Extract the (X, Y) coordinate from the center of the cell holding the provided text.  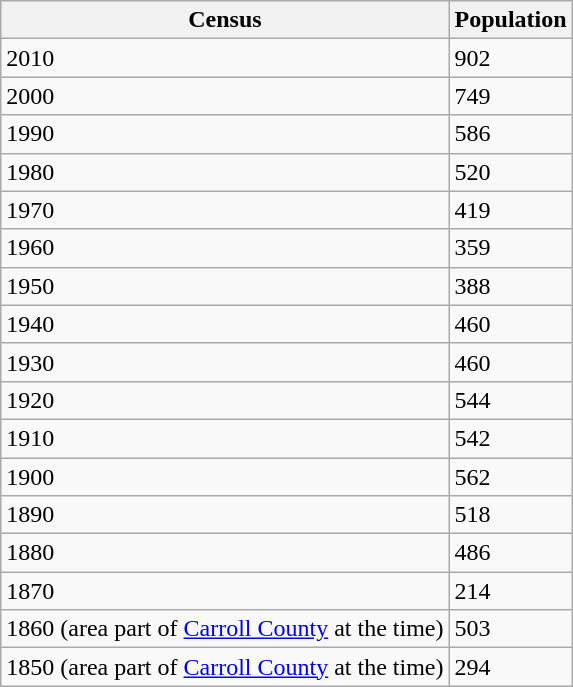
544 (510, 400)
503 (510, 629)
1980 (225, 172)
359 (510, 248)
486 (510, 553)
388 (510, 286)
1910 (225, 438)
542 (510, 438)
1890 (225, 515)
518 (510, 515)
749 (510, 96)
1880 (225, 553)
1950 (225, 286)
1930 (225, 362)
1920 (225, 400)
1970 (225, 210)
586 (510, 134)
1940 (225, 324)
1900 (225, 477)
Census (225, 20)
214 (510, 591)
Population (510, 20)
520 (510, 172)
1850 (area part of Carroll County at the time) (225, 667)
1870 (225, 591)
2010 (225, 58)
419 (510, 210)
1990 (225, 134)
294 (510, 667)
1960 (225, 248)
902 (510, 58)
562 (510, 477)
2000 (225, 96)
1860 (area part of Carroll County at the time) (225, 629)
